Detect which cell encompasses the target text, then output its [x, y] center coordinate. 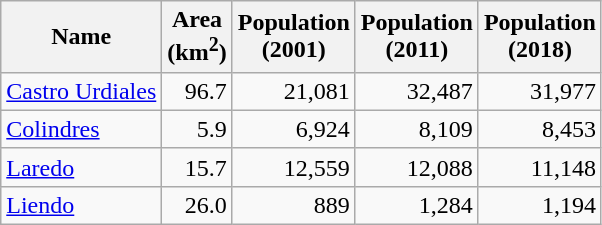
31,977 [540, 91]
Colindres [82, 129]
32,487 [416, 91]
Population(2011) [416, 37]
1,194 [540, 205]
6,924 [294, 129]
Castro Urdiales [82, 91]
26.0 [197, 205]
Area(km2) [197, 37]
11,148 [540, 167]
Liendo [82, 205]
8,109 [416, 129]
Population(2018) [540, 37]
Population(2001) [294, 37]
96.7 [197, 91]
Laredo [82, 167]
12,559 [294, 167]
8,453 [540, 129]
889 [294, 205]
5.9 [197, 129]
12,088 [416, 167]
21,081 [294, 91]
1,284 [416, 205]
Name [82, 37]
15.7 [197, 167]
